Capture the cell that displays the provided text and extract its (X, Y) central coordinate. 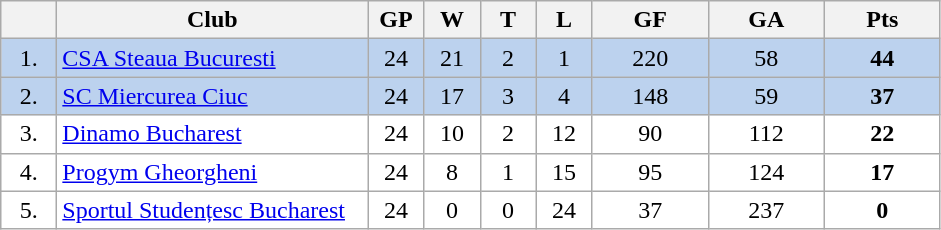
21 (452, 58)
1. (29, 58)
W (452, 20)
L (564, 20)
4 (564, 96)
GP (396, 20)
Progym Gheorgheni (212, 172)
59 (766, 96)
Sportul Studențesc Bucharest (212, 210)
237 (766, 210)
22 (882, 134)
2. (29, 96)
3 (508, 96)
220 (650, 58)
90 (650, 134)
CSA Steaua Bucuresti (212, 58)
112 (766, 134)
Club (212, 20)
Pts (882, 20)
Dinamo Bucharest (212, 134)
58 (766, 58)
8 (452, 172)
4. (29, 172)
3. (29, 134)
GA (766, 20)
44 (882, 58)
GF (650, 20)
12 (564, 134)
SC Miercurea Ciuc (212, 96)
10 (452, 134)
15 (564, 172)
T (508, 20)
124 (766, 172)
148 (650, 96)
95 (650, 172)
5. (29, 210)
